Provide the [x, y] coordinate of the cell's center where the given text is located.  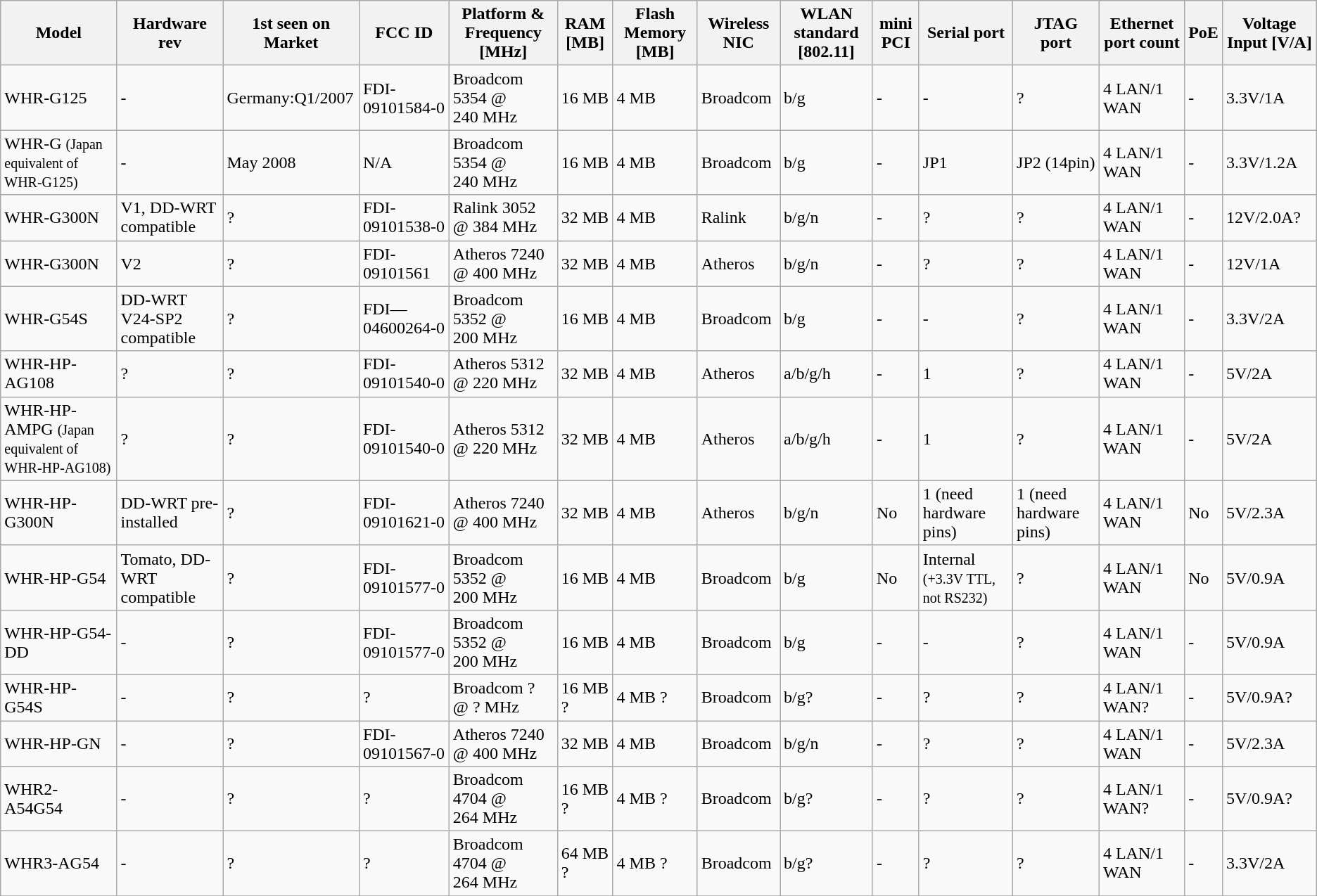
Germany:Q1/2007 [291, 98]
Model [59, 33]
May 2008 [291, 162]
Ethernet port count [1141, 33]
FDI-09101584-0 [404, 98]
V1, DD-WRT compatible [170, 218]
N/A [404, 162]
WHR2-A54G54 [59, 799]
64 MB ? [585, 864]
12V/2.0A? [1269, 218]
FDI-09101538-0 [404, 218]
WHR-HP-G300N [59, 513]
WHR-HP-G54 [59, 577]
DD-WRT pre-installed [170, 513]
Hardware rev [170, 33]
Serial port [965, 33]
WHR-HP-AG108 [59, 374]
WHR-HP-GN [59, 743]
3.3V/1.2A [1269, 162]
Voltage Input [V/A] [1269, 33]
Internal (+3.3V TTL, not RS232) [965, 577]
Broadcom ? @ ? MHz [503, 698]
FCC ID [404, 33]
Wireless NIC [739, 33]
FDI-09101567-0 [404, 743]
JTAG port [1057, 33]
mini PCI [896, 33]
PoE [1204, 33]
V2 [170, 263]
Flash Memory [MB] [655, 33]
WHR3-AG54 [59, 864]
WHR-G125 [59, 98]
WHR-G54S [59, 319]
RAM [MB] [585, 33]
Tomato, DD-WRT compatible [170, 577]
FDI-09101561 [404, 263]
3.3V/1A [1269, 98]
DD-WRT V24-SP2 compatible [170, 319]
1st seen on Market [291, 33]
Platform & Frequency [MHz] [503, 33]
FDI—04600264-0 [404, 319]
WLAN standard [802.11] [827, 33]
Ralink 3052 @ 384 MHz [503, 218]
12V/1A [1269, 263]
WHR-HP-AMPG (Japan equivalent of WHR-HP-AG108) [59, 439]
Ralink [739, 218]
WHR-HP-G54-DD [59, 642]
WHR-G (Japan equivalent of WHR-G125) [59, 162]
FDI-09101621-0 [404, 513]
WHR-HP-G54S [59, 698]
JP2 (14pin) [1057, 162]
JP1 [965, 162]
